Locate the cell with the specified text and output its (x, y) center coordinate. 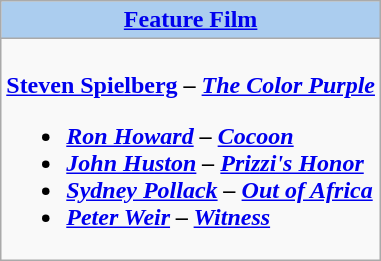
Feature Film (191, 20)
Steven Spielberg – The Color PurpleRon Howard – CocoonJohn Huston – Prizzi's HonorSydney Pollack – Out of AfricaPeter Weir – Witness (191, 150)
